Provide the (X, Y) coordinate of the cell's center where the given text is located.  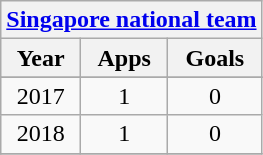
Year (41, 58)
Singapore national team (132, 20)
Apps (124, 58)
2017 (41, 96)
2018 (41, 134)
Goals (215, 58)
